Capture the cell that displays the provided text and extract its [X, Y] central coordinate. 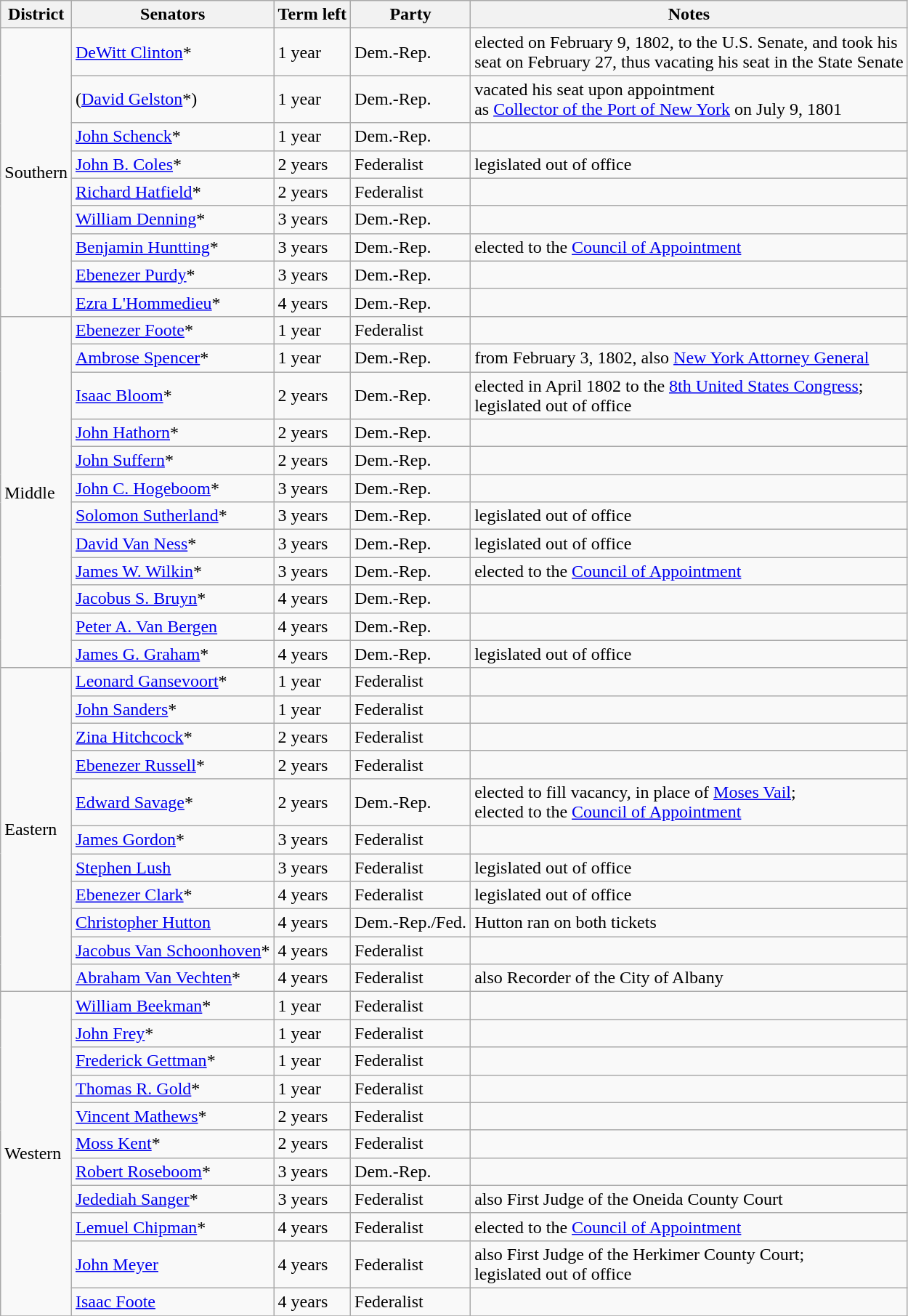
Jacobus S. Bruyn* [173, 599]
John Frey* [173, 1033]
John C. Hogeboom* [173, 488]
Ambrose Spencer* [173, 358]
Thomas R. Gold* [173, 1089]
Dem.-Rep./Fed. [411, 923]
from February 3, 1802, also New York Attorney General [689, 358]
Middle [36, 492]
Western [36, 1154]
Vincent Mathews* [173, 1116]
elected to fill vacancy, in place of Moses Vail; elected to the Council of Appointment [689, 802]
Isaac Bloom* [173, 395]
(David Gelston*) [173, 99]
Richard Hatfield* [173, 192]
District [36, 15]
William Beekman* [173, 1006]
Hutton ran on both tickets [689, 923]
Southern [36, 173]
Lemuel Chipman* [173, 1227]
Isaac Foote [173, 1301]
John B. Coles* [173, 164]
Jacobus Van Schoonhoven* [173, 950]
elected in April 1802 to the 8th United States Congress; legislated out of office [689, 395]
John Sanders* [173, 709]
Benjamin Huntting* [173, 247]
Moss Kent* [173, 1144]
Ezra L'Hommedieu* [173, 302]
Eastern [36, 830]
Zina Hitchcock* [173, 737]
Stephen Lush [173, 867]
Jedediah Sanger* [173, 1199]
vacated his seat upon appointment as Collector of the Port of New York on July 9, 1801 [689, 99]
also First Judge of the Herkimer County Court; legislated out of office [689, 1264]
John Suffern* [173, 461]
Robert Roseboom* [173, 1171]
David Van Ness* [173, 544]
Ebenezer Clark* [173, 895]
Notes [689, 15]
Edward Savage* [173, 802]
elected on February 9, 1802, to the U.S. Senate, and took his seat on February 27, thus vacating his seat in the State Senate [689, 52]
John Hathorn* [173, 433]
Leonard Gansevoort* [173, 682]
James G. Graham* [173, 654]
Ebenezer Purdy* [173, 275]
Ebenezer Russell* [173, 764]
Senators [173, 15]
Solomon Sutherland* [173, 516]
Party [411, 15]
DeWitt Clinton* [173, 52]
also Recorder of the City of Albany [689, 978]
John Meyer [173, 1264]
Peter A. Van Bergen [173, 626]
Term left [312, 15]
James W. Wilkin* [173, 571]
James Gordon* [173, 839]
Ebenezer Foote* [173, 330]
Frederick Gettman* [173, 1061]
Abraham Van Vechten* [173, 978]
William Denning* [173, 219]
John Schenck* [173, 137]
Christopher Hutton [173, 923]
also First Judge of the Oneida County Court [689, 1199]
